Pinpoint the cell where the given text exists, returning its (X, Y) midpoint coordinate. 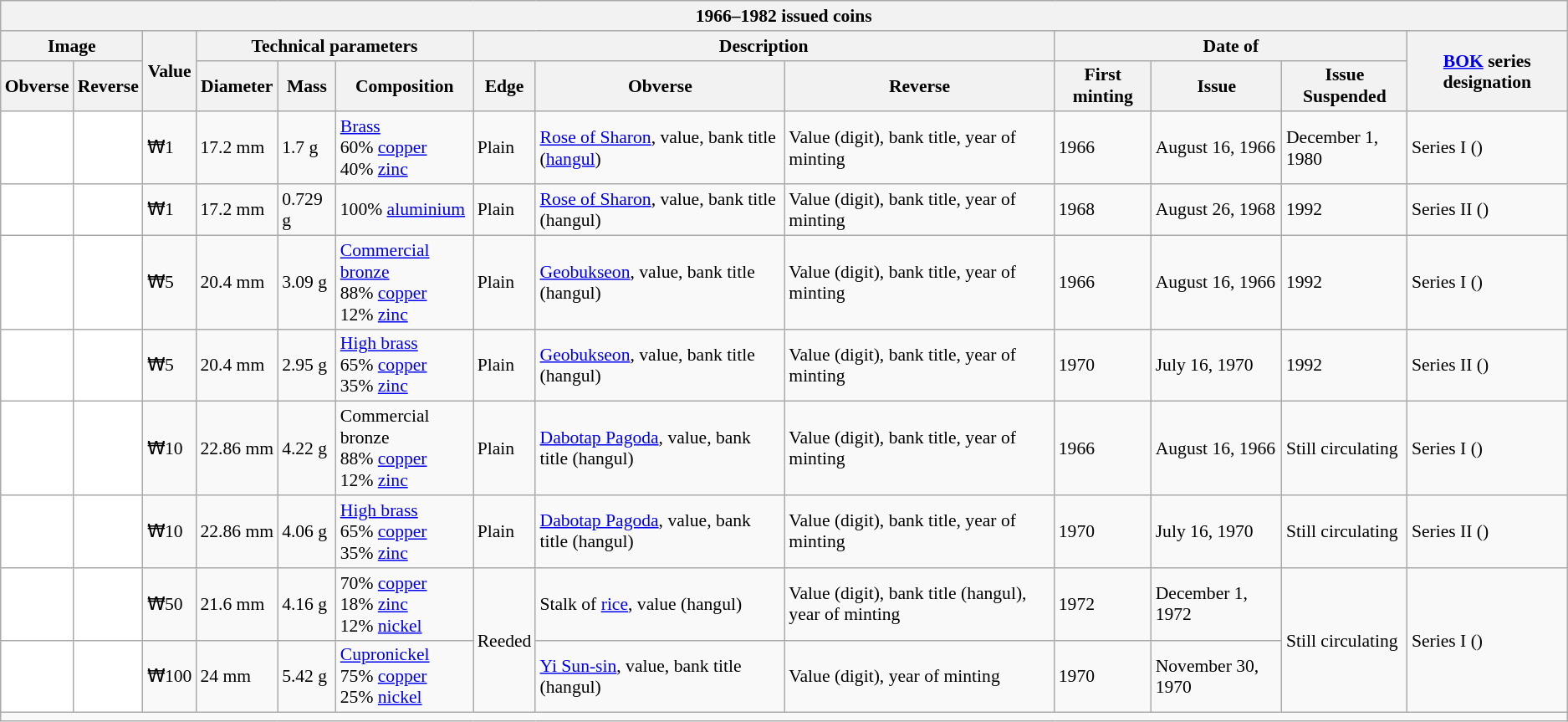
24 mm (237, 676)
Value (170, 72)
Image (72, 46)
First minting (1103, 85)
Description (764, 46)
BOK series designation (1487, 72)
4.06 g (307, 532)
Composition (405, 85)
2.95 g (307, 365)
Value (digit), year of minting (919, 676)
Value (digit), bank title (hangul), year of minting (919, 604)
100% aluminium (405, 209)
70% copper18% zinc12% nickel (405, 604)
December 1, 1980 (1345, 149)
Issue (1217, 85)
1966–1982 issued coins (784, 16)
0.729 g (307, 209)
Cupronickel75% copper25% nickel (405, 676)
November 30, 1970 (1217, 676)
Reeded (505, 641)
Yi Sun-sin, value, bank title (hangul) (660, 676)
Edge (505, 85)
3.09 g (307, 282)
1968 (1103, 209)
Mass (307, 85)
4.22 g (307, 448)
Diameter (237, 85)
4.16 g (307, 604)
₩100 (170, 676)
Date of (1231, 46)
₩50 (170, 604)
21.6 mm (237, 604)
Stalk of rice, value (hangul) (660, 604)
1972 (1103, 604)
December 1, 1972 (1217, 604)
August 26, 1968 (1217, 209)
5.42 g (307, 676)
Brass60% copper 40% zinc (405, 149)
Technical parameters (335, 46)
1.7 g (307, 149)
Issue Suspended (1345, 85)
